Return the [x, y] coordinate for the center point of the cell that contains the specified text.  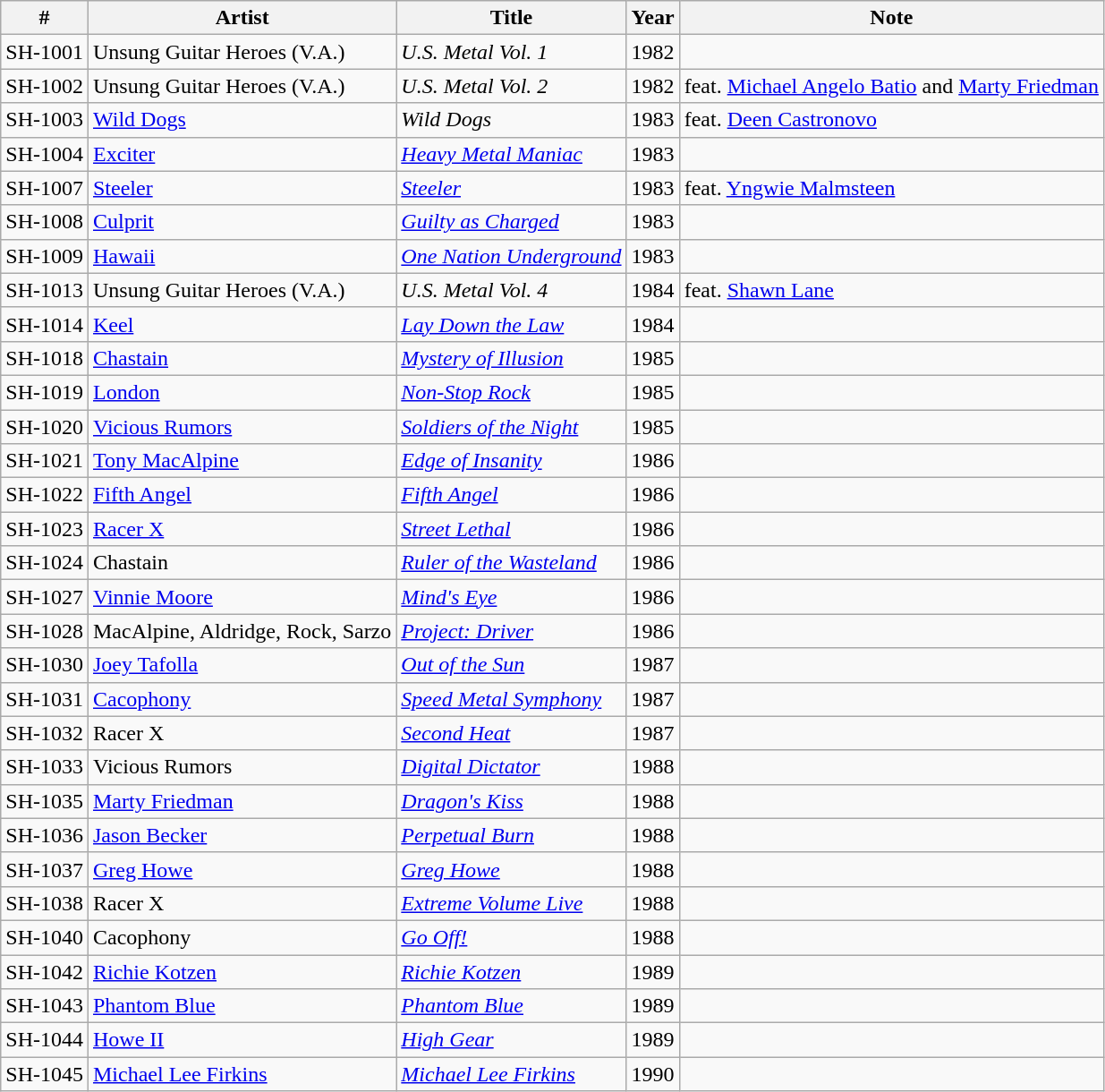
Culprit [242, 222]
feat. Deen Castronovo [891, 120]
Out of the Sun [512, 665]
SH-1007 [45, 188]
High Gear [512, 1040]
feat. Shawn Lane [891, 290]
SH-1042 [45, 971]
Mystery of Illusion [512, 358]
SH-1035 [45, 801]
SH-1023 [45, 529]
SH-1030 [45, 665]
SH-1045 [45, 1074]
Extreme Volume Live [512, 903]
Note [891, 18]
SH-1019 [45, 392]
SH-1020 [45, 427]
Project: Driver [512, 631]
U.S. Metal Vol. 2 [512, 86]
Second Heat [512, 733]
MacAlpine, Aldridge, Rock, Sarzo [242, 631]
SH-1021 [45, 461]
# [45, 18]
Hawaii [242, 256]
SH-1014 [45, 324]
Joey Tafolla [242, 665]
Lay Down the Law [512, 324]
SH-1001 [45, 52]
Guilty as Charged [512, 222]
Exciter [242, 154]
SH-1043 [45, 1006]
SH-1022 [45, 495]
SH-1040 [45, 937]
Street Lethal [512, 529]
Perpetual Burn [512, 835]
SH-1036 [45, 835]
feat. Michael Angelo Batio and Marty Friedman [891, 86]
SH-1044 [45, 1040]
One Nation Underground [512, 256]
SH-1003 [45, 120]
Year [653, 18]
SH-1038 [45, 903]
Non-Stop Rock [512, 392]
SH-1018 [45, 358]
Digital Dictator [512, 767]
Dragon's Kiss [512, 801]
SH-1008 [45, 222]
Title [512, 18]
Marty Friedman [242, 801]
feat. Yngwie Malmsteen [891, 188]
Keel [242, 324]
SH-1027 [45, 597]
Howe II [242, 1040]
Vinnie Moore [242, 597]
U.S. Metal Vol. 1 [512, 52]
Jason Becker [242, 835]
Edge of Insanity [512, 461]
Heavy Metal Maniac [512, 154]
1990 [653, 1074]
SH-1009 [45, 256]
Soldiers of the Night [512, 427]
Speed Metal Symphony [512, 699]
Mind's Eye [512, 597]
Go Off! [512, 937]
SH-1033 [45, 767]
SH-1028 [45, 631]
SH-1032 [45, 733]
SH-1037 [45, 869]
London [242, 392]
Ruler of the Wasteland [512, 563]
Artist [242, 18]
SH-1002 [45, 86]
SH-1013 [45, 290]
U.S. Metal Vol. 4 [512, 290]
SH-1024 [45, 563]
Tony MacAlpine [242, 461]
SH-1031 [45, 699]
SH-1004 [45, 154]
